Extract the [X, Y] coordinate from the center of the cell holding the provided text.  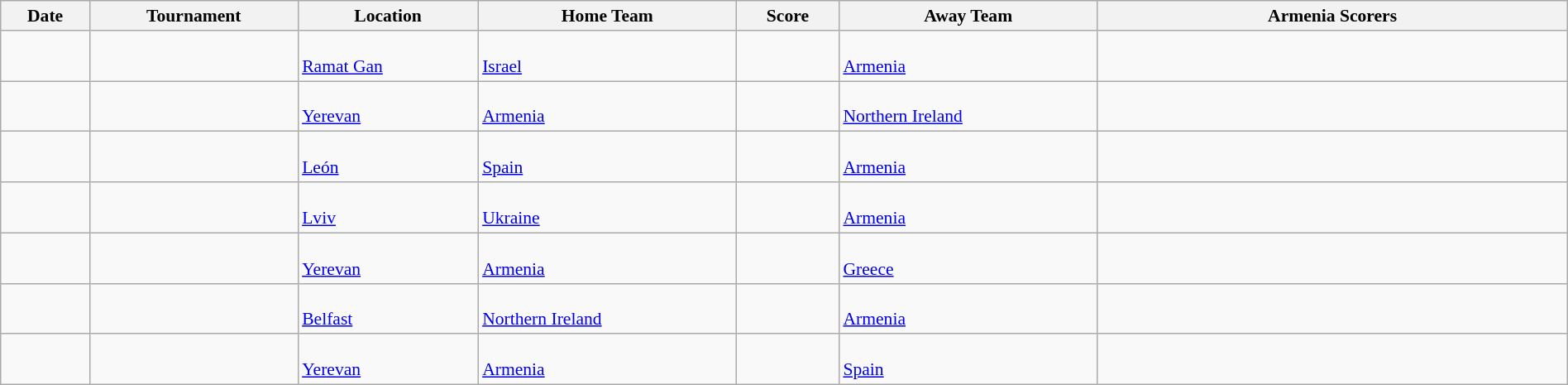
Greece [968, 258]
Tournament [194, 16]
Score [788, 16]
Lviv [388, 207]
Ukraine [607, 207]
Israel [607, 56]
Armenia Scorers [1332, 16]
Belfast [388, 308]
Location [388, 16]
Date [45, 16]
Away Team [968, 16]
Home Team [607, 16]
León [388, 157]
Ramat Gan [388, 56]
